Return the (X, Y) coordinate for the center point of the cell that contains the specified text.  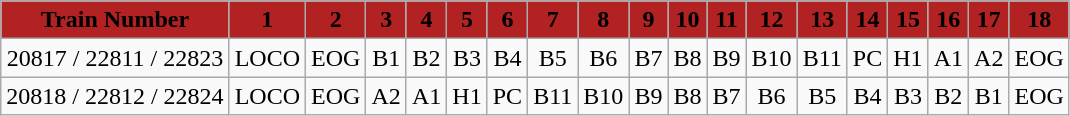
15 (908, 20)
16 (948, 20)
9 (648, 20)
6 (507, 20)
14 (867, 20)
3 (386, 20)
20818 / 22812 / 22824 (115, 96)
2 (336, 20)
5 (467, 20)
11 (726, 20)
8 (604, 20)
20817 / 22811 / 22823 (115, 58)
10 (688, 20)
13 (822, 20)
12 (772, 20)
1 (267, 20)
18 (1039, 20)
Train Number (115, 20)
17 (989, 20)
4 (426, 20)
7 (553, 20)
